For the text-containing cell, return its midpoint in (X, Y) coordinate format. 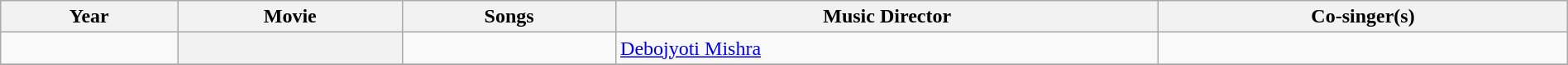
Year (89, 17)
Co-singer(s) (1363, 17)
Music Director (887, 17)
Movie (290, 17)
Debojyoti Mishra (887, 48)
Songs (509, 17)
